Extract the (X, Y) coordinate from the center of the cell holding the provided text.  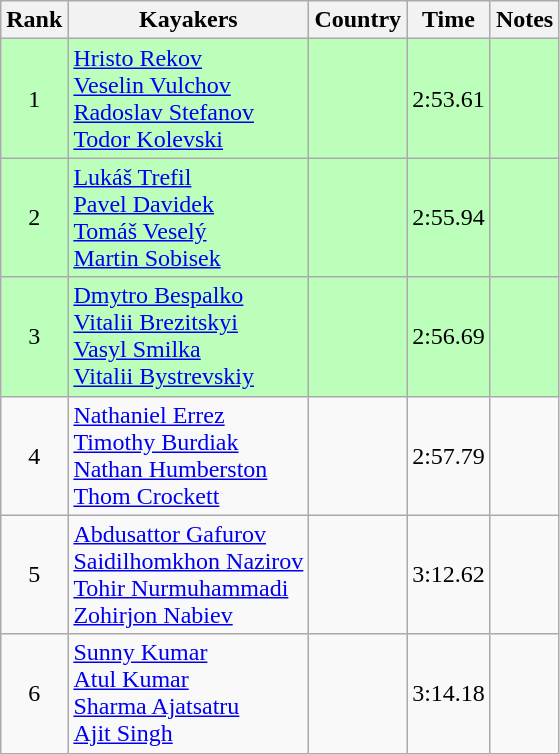
4 (34, 456)
3 (34, 336)
Dmytro BespalkoVitalii BrezitskyiVasyl SmilkaVitalii Bystrevskiy (188, 336)
2 (34, 218)
Abdusattor GafurovSaidilhomkhon NazirovTohir NurmuhammadiZohirjon Nabiev (188, 574)
6 (34, 694)
Kayakers (188, 20)
2:56.69 (449, 336)
2:53.61 (449, 98)
Rank (34, 20)
Nathaniel ErrezTimothy BurdiakNathan HumberstonThom Crockett (188, 456)
Time (449, 20)
2:57.79 (449, 456)
3:12.62 (449, 574)
3:14.18 (449, 694)
2:55.94 (449, 218)
1 (34, 98)
Country (358, 20)
Lukáš TrefilPavel DavidekTomáš VeselýMartin Sobisek (188, 218)
Hristo RekovVeselin VulchovRadoslav StefanovTodor Kolevski (188, 98)
Notes (524, 20)
Sunny KumarAtul KumarSharma AjatsatruAjit Singh (188, 694)
5 (34, 574)
